Detect which cell encompasses the target text, then output its [X, Y] center coordinate. 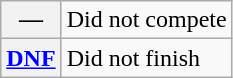
— [31, 20]
Did not finish [146, 58]
DNF [31, 58]
Did not compete [146, 20]
